Search for the cell housing the specified text and yield its [x, y] center coordinate. 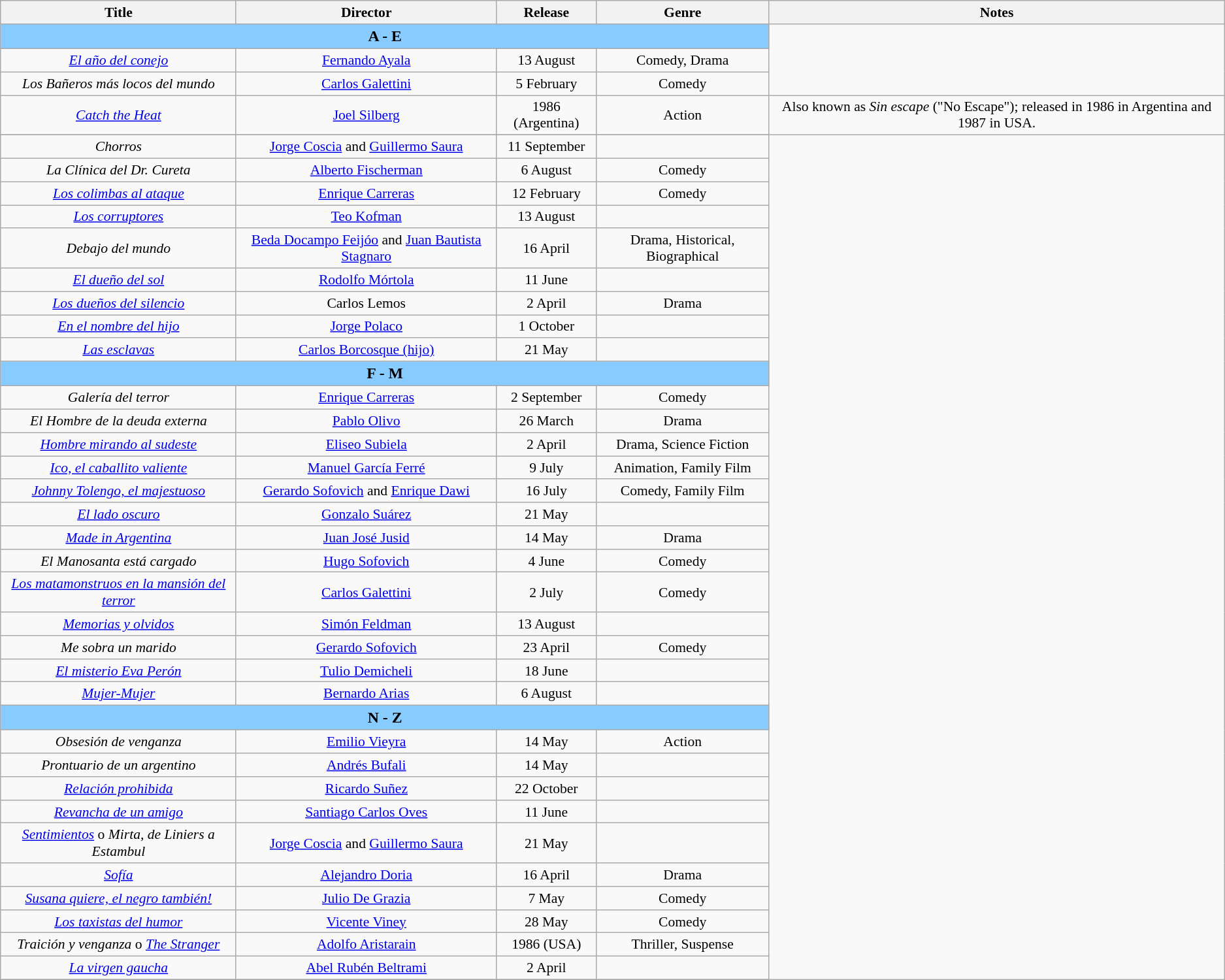
Me sobra un marido [118, 647]
Los matamonstruos en la mansión del terror [118, 592]
1986 (USA) [546, 945]
Tulio Demicheli [366, 671]
El año del conejo [118, 61]
A - E [385, 37]
Beda Docampo Feijóo and Juan Bautista Stagnaro [366, 248]
Los colimbas al ataque [118, 193]
Hugo Sofovich [366, 561]
La virgen gaucha [118, 968]
Catch the Heat [118, 115]
Jorge Polaco [366, 327]
Mujer-Mujer [118, 694]
Julio De Grazia [366, 898]
4 June [546, 561]
1 October [546, 327]
2 July [546, 592]
N - Z [385, 718]
12 February [546, 193]
9 July [546, 468]
7 May [546, 898]
Memorias y olvidos [118, 624]
Animation, Family Film [682, 468]
Eliseo Subiela [366, 444]
Title [118, 12]
Bernardo Arias [366, 694]
23 April [546, 647]
Carlos Borcosque (hijo) [366, 350]
Prontuario de un argentino [118, 765]
Comedy, Family Film [682, 491]
Drama, Historical, Biographical [682, 248]
Sentimientos o Mirta, de Liniers a Estambul [118, 843]
El Manosanta está cargado [118, 561]
26 March [546, 421]
28 May [546, 922]
Emilio Vieyra [366, 742]
Juan José Jusid [366, 538]
Joel Silberg [366, 115]
Carlos Lemos [366, 303]
Pablo Olivo [366, 421]
Manuel García Ferré [366, 468]
Alejandro Doria [366, 875]
El Hombre de la deuda externa [118, 421]
Hombre mirando al sudeste [118, 444]
11 September [546, 147]
Revancha de un amigo [118, 812]
Los Bañeros más locos del mundo [118, 84]
Santiago Carlos Oves [366, 812]
Susana quiere, el negro también! [118, 898]
Genre [682, 12]
Sofía [118, 875]
Fernando Ayala [366, 61]
Rodolfo Mórtola [366, 280]
Debajo del mundo [118, 248]
La Clínica del Dr. Cureta [118, 171]
Relación prohibida [118, 789]
Los dueños del silencio [118, 303]
Notes [997, 12]
22 October [546, 789]
Drama, Science Fiction [682, 444]
18 June [546, 671]
Ricardo Suñez [366, 789]
Las esclavas [118, 350]
Galería del terror [118, 398]
El misterio Eva Perón [118, 671]
Vicente Viney [366, 922]
Gerardo Sofovich [366, 647]
Los taxistas del humor [118, 922]
16 July [546, 491]
F - M [385, 374]
Abel Rubén Beltrami [366, 968]
Teo Kofman [366, 217]
1986 (Argentina) [546, 115]
El lado oscuro [118, 514]
Director [366, 12]
2 September [546, 398]
5 February [546, 84]
Los corruptores [118, 217]
Chorros [118, 147]
Ico, el caballito valiente [118, 468]
Gonzalo Suárez [366, 514]
Comedy, Drama [682, 61]
Simón Feldman [366, 624]
Made in Argentina [118, 538]
Alberto Fischerman [366, 171]
Traición y venganza o The Stranger [118, 945]
Adolfo Aristarain [366, 945]
En el nombre del hijo [118, 327]
Obsesión de venganza [118, 742]
Johnny Tolengo, el majestuoso [118, 491]
Thriller, Suspense [682, 945]
Release [546, 12]
Gerardo Sofovich and Enrique Dawi [366, 491]
El dueño del sol [118, 280]
Andrés Bufali [366, 765]
Also known as Sin escape ("No Escape"); released in 1986 in Argentina and 1987 in USA. [997, 115]
